For the text-containing cell, return its midpoint in (X, Y) coordinate format. 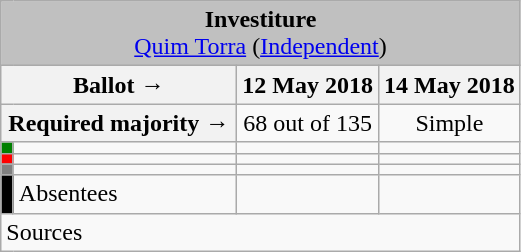
Simple (450, 123)
Required majority → (119, 123)
Sources (261, 232)
InvestitureQuim Torra (Independent) (261, 34)
14 May 2018 (450, 85)
Absentees (125, 194)
12 May 2018 (308, 85)
68 out of 135 (308, 123)
Ballot → (119, 85)
